Scan for the cell matching the given text and deliver its (x, y) coordinate at center. 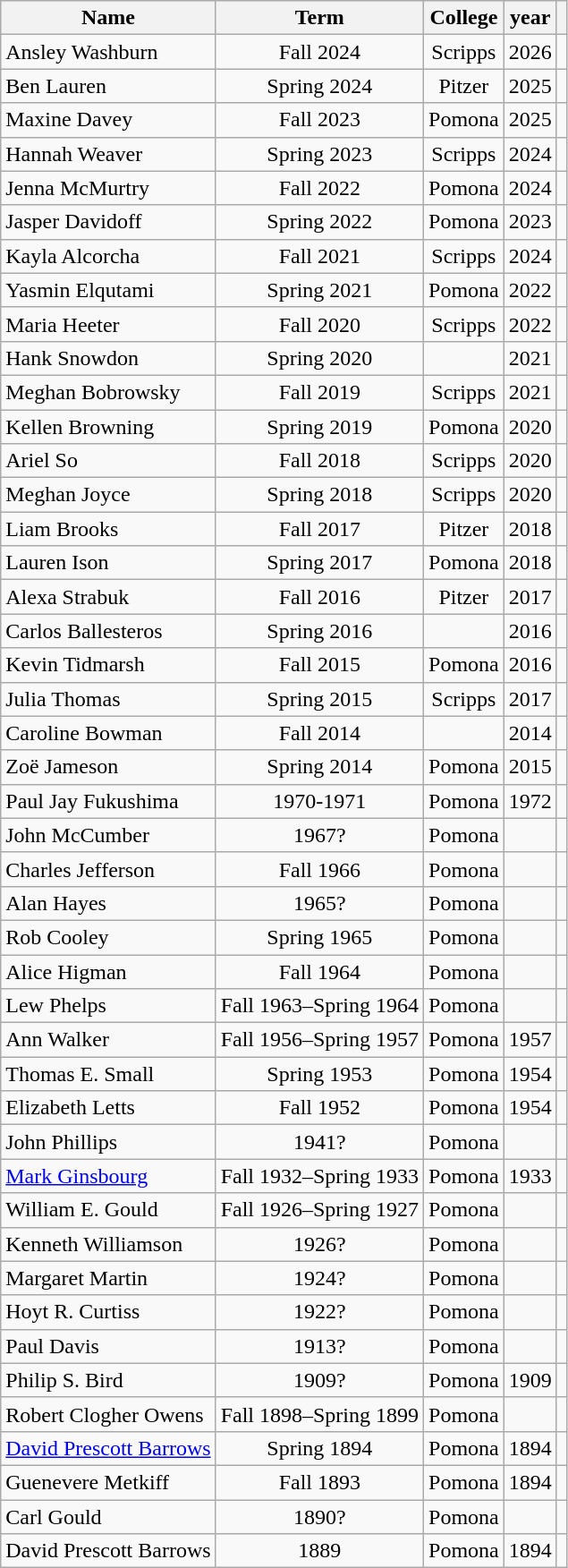
Fall 1932–Spring 1933 (319, 1176)
Term (319, 18)
Spring 2021 (319, 290)
1909 (530, 1380)
Fall 2016 (319, 597)
Fall 2021 (319, 256)
1972 (530, 801)
Spring 1953 (319, 1074)
Fall 2017 (319, 529)
Spring 2020 (319, 358)
Carl Gould (108, 1517)
2026 (530, 52)
Spring 2019 (319, 427)
Kellen Browning (108, 427)
Spring 1965 (319, 937)
Kevin Tidmarsh (108, 665)
Spring 2018 (319, 495)
1970-1971 (319, 801)
Fall 2020 (319, 324)
Philip S. Bird (108, 1380)
College (464, 18)
Julia Thomas (108, 699)
Zoë Jameson (108, 767)
Ariel So (108, 461)
Fall 1964 (319, 971)
Spring 2024 (319, 86)
1889 (319, 1551)
Kenneth Williamson (108, 1244)
Fall 1956–Spring 1957 (319, 1040)
1941? (319, 1142)
1926? (319, 1244)
Fall 2019 (319, 392)
Yasmin Elqutami (108, 290)
Fall 1893 (319, 1482)
Name (108, 18)
Spring 2017 (319, 563)
Spring 2014 (319, 767)
Mark Ginsbourg (108, 1176)
Hannah Weaver (108, 154)
Maria Heeter (108, 324)
2015 (530, 767)
1933 (530, 1176)
Alexa Strabuk (108, 597)
Ann Walker (108, 1040)
Fall 1926–Spring 1927 (319, 1210)
Fall 2015 (319, 665)
Alice Higman (108, 971)
1957 (530, 1040)
John Phillips (108, 1142)
Ben Lauren (108, 86)
1909? (319, 1380)
Robert Clogher Owens (108, 1414)
Fall 2014 (319, 733)
Thomas E. Small (108, 1074)
Spring 2022 (319, 222)
Fall 2024 (319, 52)
Charles Jefferson (108, 869)
Meghan Joyce (108, 495)
Fall 1966 (319, 869)
Spring 2016 (319, 631)
Fall 2023 (319, 120)
Paul Jay Fukushima (108, 801)
1967? (319, 835)
Fall 1963–Spring 1964 (319, 1006)
Fall 1898–Spring 1899 (319, 1414)
Meghan Bobrowsky (108, 392)
John McCumber (108, 835)
1890? (319, 1517)
Jenna McMurtry (108, 188)
Margaret Martin (108, 1278)
Guenevere Metkiff (108, 1482)
Liam Brooks (108, 529)
Fall 1952 (319, 1108)
Spring 1894 (319, 1448)
Fall 2018 (319, 461)
Hoyt R. Curtiss (108, 1312)
Hank Snowdon (108, 358)
Lauren Ison (108, 563)
2023 (530, 222)
1922? (319, 1312)
1913? (319, 1346)
2014 (530, 733)
Fall 2022 (319, 188)
William E. Gould (108, 1210)
Paul Davis (108, 1346)
Rob Cooley (108, 937)
Spring 2023 (319, 154)
Spring 2015 (319, 699)
Jasper Davidoff (108, 222)
year (530, 18)
Elizabeth Letts (108, 1108)
Alan Hayes (108, 903)
Maxine Davey (108, 120)
1965? (319, 903)
Caroline Bowman (108, 733)
Ansley Washburn (108, 52)
Carlos Ballesteros (108, 631)
1924? (319, 1278)
Kayla Alcorcha (108, 256)
Lew Phelps (108, 1006)
